Return [x, y] of the center of cell containing provided text 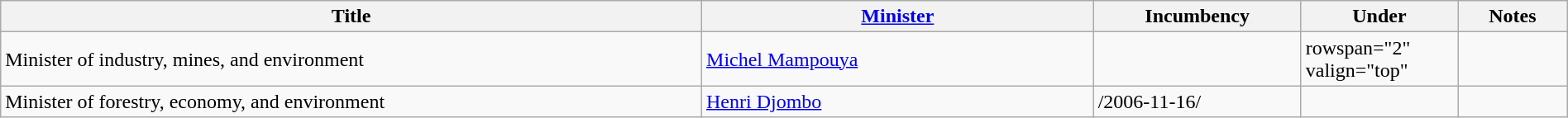
Under [1379, 17]
Michel Mampouya [898, 59]
Minister of industry, mines, and environment [351, 59]
Minister [898, 17]
Notes [1513, 17]
rowspan="2" valign="top" [1379, 59]
/2006-11-16/ [1198, 101]
Title [351, 17]
Henri Djombo [898, 101]
Incumbency [1198, 17]
Minister of forestry, economy, and environment [351, 101]
